Determine the [x, y] coordinate at the center of the cell enclosing the given text.  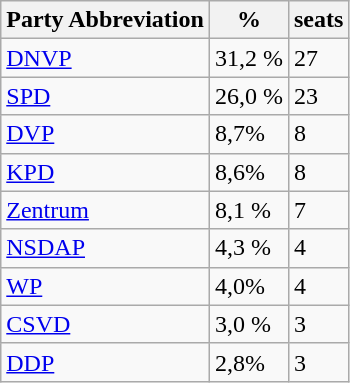
KPD [106, 172]
8,6% [248, 172]
31,2 % [248, 58]
23 [318, 96]
4,3 % [248, 248]
WP [106, 286]
8,7% [248, 134]
SPD [106, 96]
NSDAP [106, 248]
Party Abbreviation [106, 20]
DDP [106, 362]
26,0 % [248, 96]
2,8% [248, 362]
DNVP [106, 58]
DVP [106, 134]
3,0 % [248, 324]
4,0% [248, 286]
Zentrum [106, 210]
% [248, 20]
27 [318, 58]
8,1 % [248, 210]
7 [318, 210]
seats [318, 20]
CSVD [106, 324]
